Extract the [x, y] coordinate from the center of the cell holding the provided text.  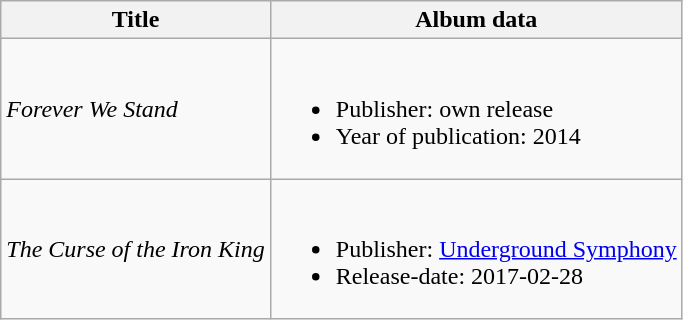
Publisher: Underground SymphonyRelease-date: 2017-02-28 [476, 249]
Forever We Stand [136, 109]
The Curse of the Iron King [136, 249]
Title [136, 20]
Album data [476, 20]
Publisher: own releaseYear of publication: 2014 [476, 109]
